Capture the cell that displays the provided text and extract its (x, y) central coordinate. 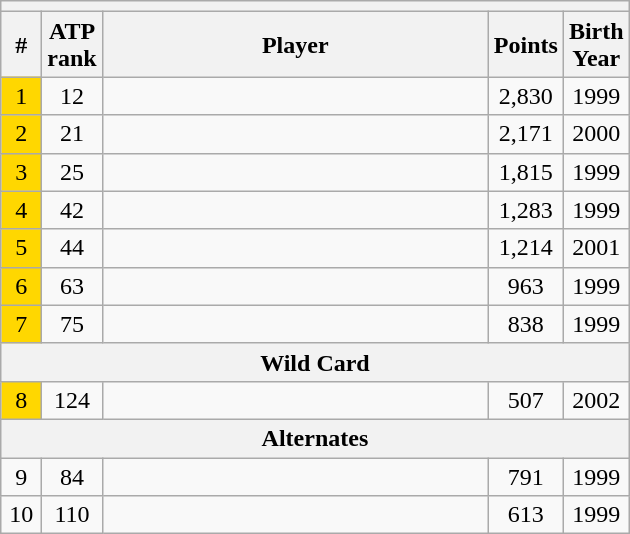
2001 (596, 248)
2,171 (526, 134)
75 (72, 324)
2002 (596, 400)
Birth Year (596, 44)
5 (22, 248)
ATP rank (72, 44)
12 (72, 96)
# (22, 44)
Wild Card (315, 362)
1,283 (526, 210)
63 (72, 286)
2000 (596, 134)
791 (526, 477)
10 (22, 515)
963 (526, 286)
44 (72, 248)
9 (22, 477)
124 (72, 400)
6 (22, 286)
21 (72, 134)
1,815 (526, 172)
1 (22, 96)
Points (526, 44)
7 (22, 324)
84 (72, 477)
1,214 (526, 248)
Player (295, 44)
507 (526, 400)
110 (72, 515)
Alternates (315, 438)
838 (526, 324)
42 (72, 210)
8 (22, 400)
3 (22, 172)
2 (22, 134)
4 (22, 210)
2,830 (526, 96)
613 (526, 515)
25 (72, 172)
